Provide the [X, Y] coordinate of the cell's center where the given text is located.  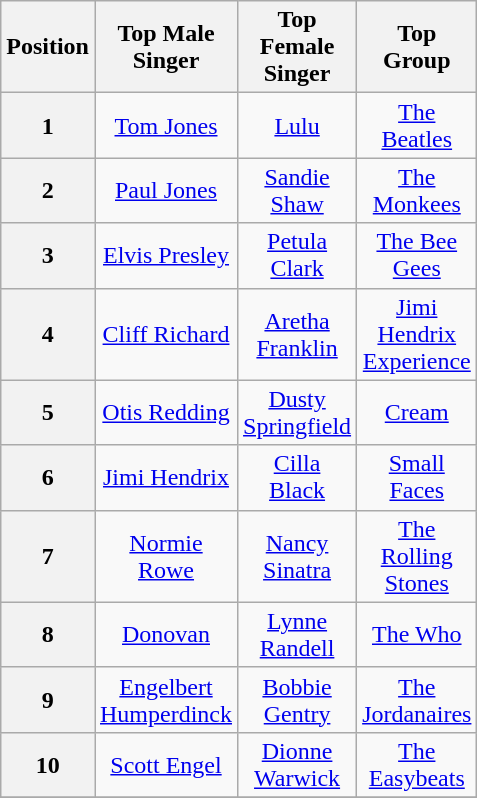
Position [48, 47]
4 [48, 334]
6 [48, 478]
7 [48, 556]
Paul Jones [166, 190]
Sandie Shaw [298, 190]
Dusty Springfield [298, 412]
The Monkees [417, 190]
Scott Engel [166, 764]
10 [48, 764]
3 [48, 256]
The Who [417, 634]
Dionne Warwick [298, 764]
Top Male Singer [166, 47]
Normie Rowe [166, 556]
Aretha Franklin [298, 334]
2 [48, 190]
Engelbert Humperdinck [166, 700]
The Easybeats [417, 764]
9 [48, 700]
Tom Jones [166, 126]
Cream [417, 412]
Jimi Hendrix Experience [417, 334]
Jimi Hendrix [166, 478]
Cilla Black [298, 478]
The Beatles [417, 126]
The Bee Gees [417, 256]
Donovan [166, 634]
Top Female Singer [298, 47]
Cliff Richard [166, 334]
8 [48, 634]
Top Group [417, 47]
5 [48, 412]
The Rolling Stones [417, 556]
Otis Redding [166, 412]
1 [48, 126]
Bobbie Gentry [298, 700]
Lulu [298, 126]
Nancy Sinatra [298, 556]
Elvis Presley [166, 256]
Petula Clark [298, 256]
Small Faces [417, 478]
Lynne Randell [298, 634]
The Jordanaires [417, 700]
